Provide the [x, y] coordinate of the cell's center where the given text is located.  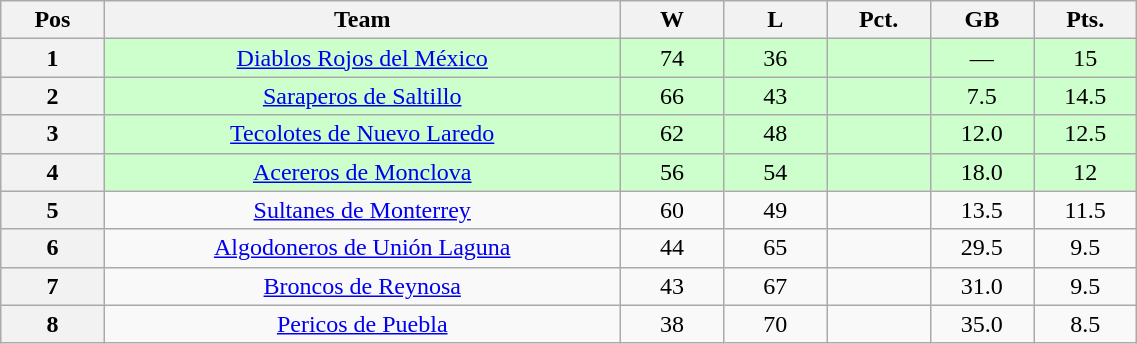
29.5 [982, 248]
2 [52, 96]
38 [672, 324]
L [776, 20]
7.5 [982, 96]
Team [362, 20]
Saraperos de Saltillo [362, 96]
Pos [52, 20]
— [982, 58]
Diablos Rojos del México [362, 58]
56 [672, 172]
54 [776, 172]
35.0 [982, 324]
60 [672, 210]
4 [52, 172]
8.5 [1086, 324]
36 [776, 58]
66 [672, 96]
1 [52, 58]
Sultanes de Monterrey [362, 210]
Algodoneros de Unión Laguna [362, 248]
49 [776, 210]
12.5 [1086, 134]
Tecolotes de Nuevo Laredo [362, 134]
GB [982, 20]
12.0 [982, 134]
Acereros de Monclova [362, 172]
5 [52, 210]
8 [52, 324]
62 [672, 134]
11.5 [1086, 210]
W [672, 20]
70 [776, 324]
Pericos de Puebla [362, 324]
12 [1086, 172]
15 [1086, 58]
6 [52, 248]
7 [52, 286]
Pts. [1086, 20]
31.0 [982, 286]
67 [776, 286]
65 [776, 248]
18.0 [982, 172]
Broncos de Reynosa [362, 286]
44 [672, 248]
14.5 [1086, 96]
13.5 [982, 210]
3 [52, 134]
48 [776, 134]
Pct. [878, 20]
74 [672, 58]
